Scan for the cell matching the given text and deliver its (X, Y) coordinate at center. 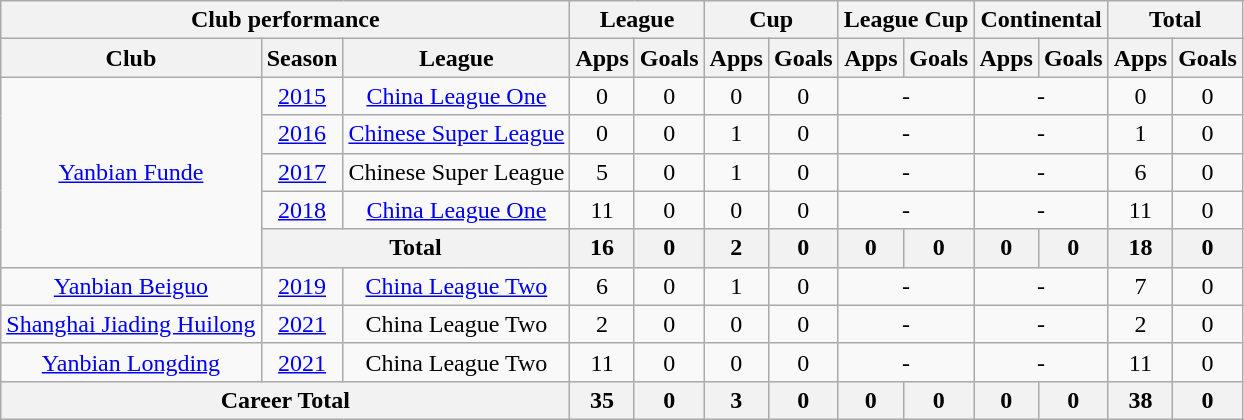
League Cup (906, 20)
2016 (302, 134)
18 (1140, 248)
16 (602, 248)
Season (302, 58)
Cup (771, 20)
35 (602, 400)
Yanbian Funde (131, 172)
2017 (302, 172)
Continental (1041, 20)
Club (131, 58)
38 (1140, 400)
3 (736, 400)
5 (602, 172)
Club performance (286, 20)
7 (1140, 286)
Yanbian Longding (131, 362)
Career Total (286, 400)
Shanghai Jiading Huilong (131, 324)
2019 (302, 286)
Yanbian Beiguo (131, 286)
2015 (302, 96)
2018 (302, 210)
